Extract the (X, Y) coordinate from the center of the cell holding the provided text.  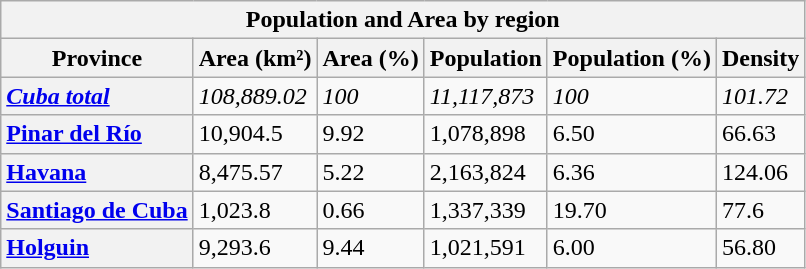
1,337,339 (486, 210)
Population (%) (632, 58)
56.80 (760, 248)
9.44 (370, 248)
8,475.57 (255, 172)
124.06 (760, 172)
1,023.8 (255, 210)
10,904.5 (255, 134)
9.92 (370, 134)
Cuba total (97, 96)
1,078,898 (486, 134)
66.63 (760, 134)
77.6 (760, 210)
Area (%) (370, 58)
Santiago de Cuba (97, 210)
Holguin (97, 248)
19.70 (632, 210)
Area (km²) (255, 58)
Pinar del Río (97, 134)
Population (486, 58)
0.66 (370, 210)
101.72 (760, 96)
Density (760, 58)
9,293.6 (255, 248)
6.50 (632, 134)
1,021,591 (486, 248)
Population and Area by region (403, 20)
2,163,824 (486, 172)
5.22 (370, 172)
11,117,873 (486, 96)
6.00 (632, 248)
Province (97, 58)
Havana (97, 172)
6.36 (632, 172)
108,889.02 (255, 96)
